Locate the cell with the specified text and output its [x, y] center coordinate. 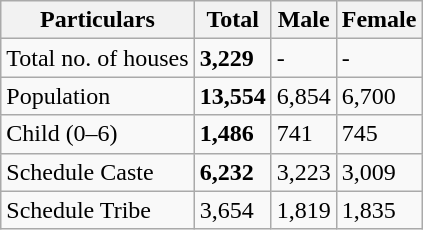
Total no. of houses [98, 58]
Child (0–6) [98, 134]
Total [232, 20]
Population [98, 96]
745 [379, 134]
3,654 [232, 210]
6,700 [379, 96]
Female [379, 20]
1,819 [304, 210]
Male [304, 20]
13,554 [232, 96]
3,229 [232, 58]
3,223 [304, 172]
1,835 [379, 210]
Schedule Tribe [98, 210]
6,854 [304, 96]
741 [304, 134]
Particulars [98, 20]
1,486 [232, 134]
3,009 [379, 172]
Schedule Caste [98, 172]
6,232 [232, 172]
